Output the (x, y) coordinate of the center of the cell containing the given text.  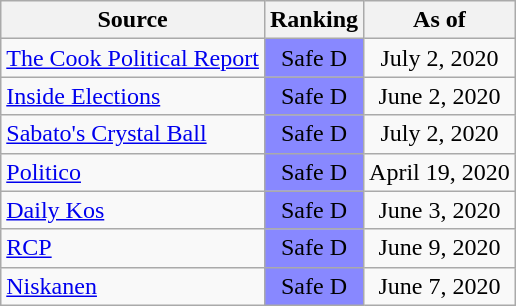
June 7, 2020 (440, 286)
Daily Kos (133, 210)
Politico (133, 172)
Source (133, 20)
Niskanen (133, 286)
The Cook Political Report (133, 58)
June 3, 2020 (440, 210)
As of (440, 20)
June 2, 2020 (440, 96)
Inside Elections (133, 96)
Ranking (314, 20)
June 9, 2020 (440, 248)
Sabato's Crystal Ball (133, 134)
April 19, 2020 (440, 172)
RCP (133, 248)
